Output the (x, y) coordinate of the center of the cell containing the given text.  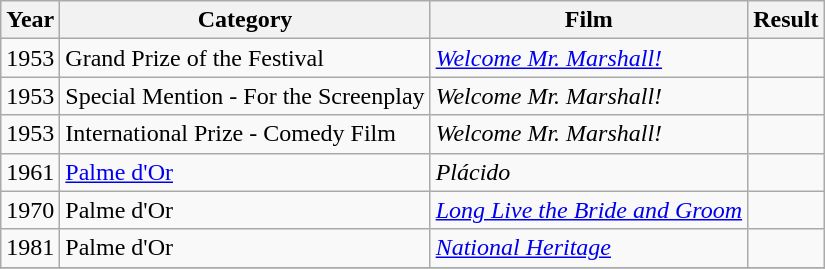
Long Live the Bride and Groom (588, 210)
Special Mention - For the Screenplay (245, 96)
Plácido (588, 172)
Film (588, 20)
Year (30, 20)
Category (245, 20)
1981 (30, 248)
Result (786, 20)
1970 (30, 210)
International Prize - Comedy Film (245, 134)
National Heritage (588, 248)
Grand Prize of the Festival (245, 58)
1961 (30, 172)
